For the text-containing cell, return its midpoint in [x, y] coordinate format. 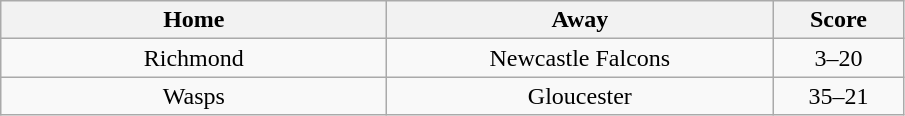
3–20 [838, 58]
Score [838, 20]
Richmond [194, 58]
Gloucester [580, 96]
Home [194, 20]
35–21 [838, 96]
Newcastle Falcons [580, 58]
Wasps [194, 96]
Away [580, 20]
